From the cell containing the given text, extract its center point as (x, y) coordinate. 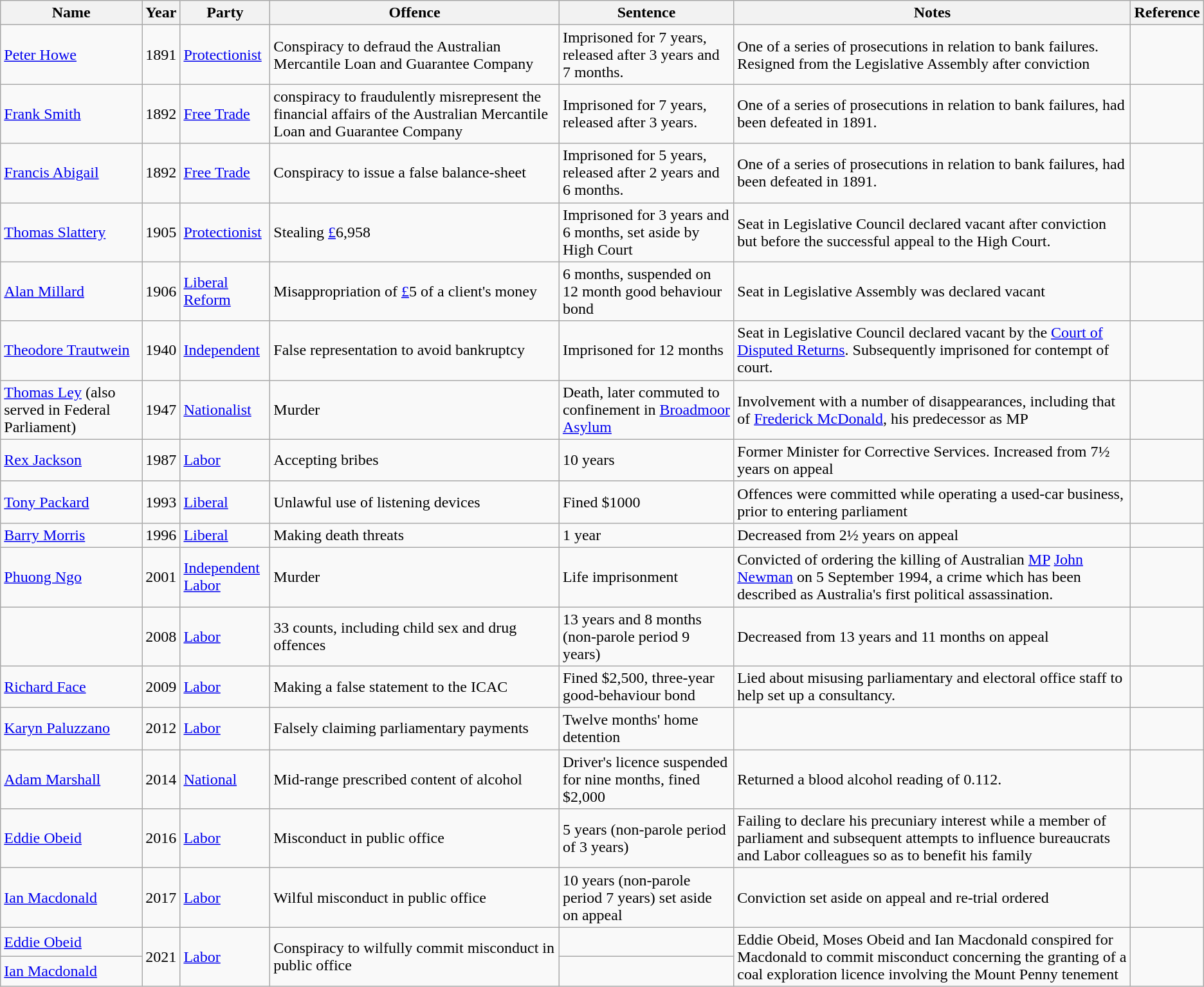
False representation to avoid bankruptcy (415, 350)
1987 (161, 460)
Adam Marshall (71, 779)
Karyn Paluzzano (71, 729)
Conspiracy to wilfully commit misconduct in public office (415, 957)
2012 (161, 729)
Stealing £6,958 (415, 232)
2016 (161, 838)
13 years and 8 months (non-parole period 9 years) (646, 637)
Conviction set aside on appeal and re-trial ordered (933, 898)
Fined $1000 (646, 502)
Name (71, 13)
1947 (161, 410)
Tony Packard (71, 502)
Conspiracy to issue a false balance-sheet (415, 173)
Independent (225, 350)
Misappropriation of £5 of a client's money (415, 291)
Decreased from 13 years and 11 months on appeal (933, 637)
Accepting bribes (415, 460)
2009 (161, 687)
Phuong Ngo (71, 577)
Unlawful use of listening devices (415, 502)
Twelve months' home detention (646, 729)
IndependentLabor (225, 577)
33 counts, including child sex and drug offences (415, 637)
Seat in Legislative Assembly was declared vacant (933, 291)
Reference (1167, 13)
Party (225, 13)
Notes (933, 13)
Seat in Legislative Council declared vacant by the Court of Disputed Returns. Subsequently imprisoned for contempt of court. (933, 350)
10 years (646, 460)
Making death threats (415, 535)
Death, later commuted to confinement in Broadmoor Asylum (646, 410)
Misconduct in public office (415, 838)
Returned a blood alcohol reading of 0.112. (933, 779)
Lied about misusing parliamentary and electoral office staff to help set up a consultancy. (933, 687)
Barry Morris (71, 535)
One of a series of prosecutions in relation to bank failures. Resigned from the Legislative Assembly after conviction (933, 55)
Former Minister for Corrective Services. Increased from 7½ years on appeal (933, 460)
2014 (161, 779)
Frank Smith (71, 114)
Peter Howe (71, 55)
6 months, suspended on 12 month good behaviour bond (646, 291)
Offence (415, 13)
Year (161, 13)
5 years (non-parole period of 3 years) (646, 838)
Fined $2,500, three-year good-behaviour bond (646, 687)
2017 (161, 898)
Decreased from 2½ years on appeal (933, 535)
Nationalist (225, 410)
Thomas Slattery (71, 232)
Imprisoned for 7 years, released after 3 years. (646, 114)
Alan Millard (71, 291)
Richard Face (71, 687)
2008 (161, 637)
1 year (646, 535)
Seat in Legislative Council declared vacant after conviction but before the successful appeal to the High Court. (933, 232)
Imprisoned for 5 years, released after 2 years and 6 months. (646, 173)
Imprisoned for 3 years and 6 months, set aside by High Court (646, 232)
Theodore Trautwein (71, 350)
Wilful misconduct in public office (415, 898)
2021 (161, 957)
Liberal Reform (225, 291)
National (225, 779)
1996 (161, 535)
Imprisoned for 7 years, released after 3 years and 7 months. (646, 55)
Life imprisonment (646, 577)
Thomas Ley (also served in Federal Parliament) (71, 410)
10 years (non-parole period 7 years) set aside on appeal (646, 898)
1993 (161, 502)
Imprisoned for 12 months (646, 350)
Offences were committed while operating a used-car business, prior to entering parliament (933, 502)
Involvement with a number of disappearances, including that of Frederick McDonald, his predecessor as MP (933, 410)
2001 (161, 577)
1891 (161, 55)
Rex Jackson (71, 460)
Sentence (646, 13)
1905 (161, 232)
1906 (161, 291)
Mid-range prescribed content of alcohol (415, 779)
Driver's licence suspended for nine months, fined $2,000 (646, 779)
Falsely claiming parliamentary payments (415, 729)
conspiracy to fraudulently misrepresent the financial affairs of the Australian Mercantile Loan and Guarantee Company (415, 114)
Making a false statement to the ICAC (415, 687)
1940 (161, 350)
Conspiracy to defraud the Australian Mercantile Loan and Guarantee Company (415, 55)
Francis Abigail (71, 173)
